For the text-containing cell, return its midpoint in [x, y] coordinate format. 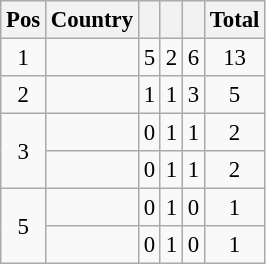
6 [193, 58]
Country [92, 20]
Total [234, 20]
13 [234, 58]
Pos [24, 20]
